Determine the (X, Y) coordinate at the center of the cell enclosing the given text.  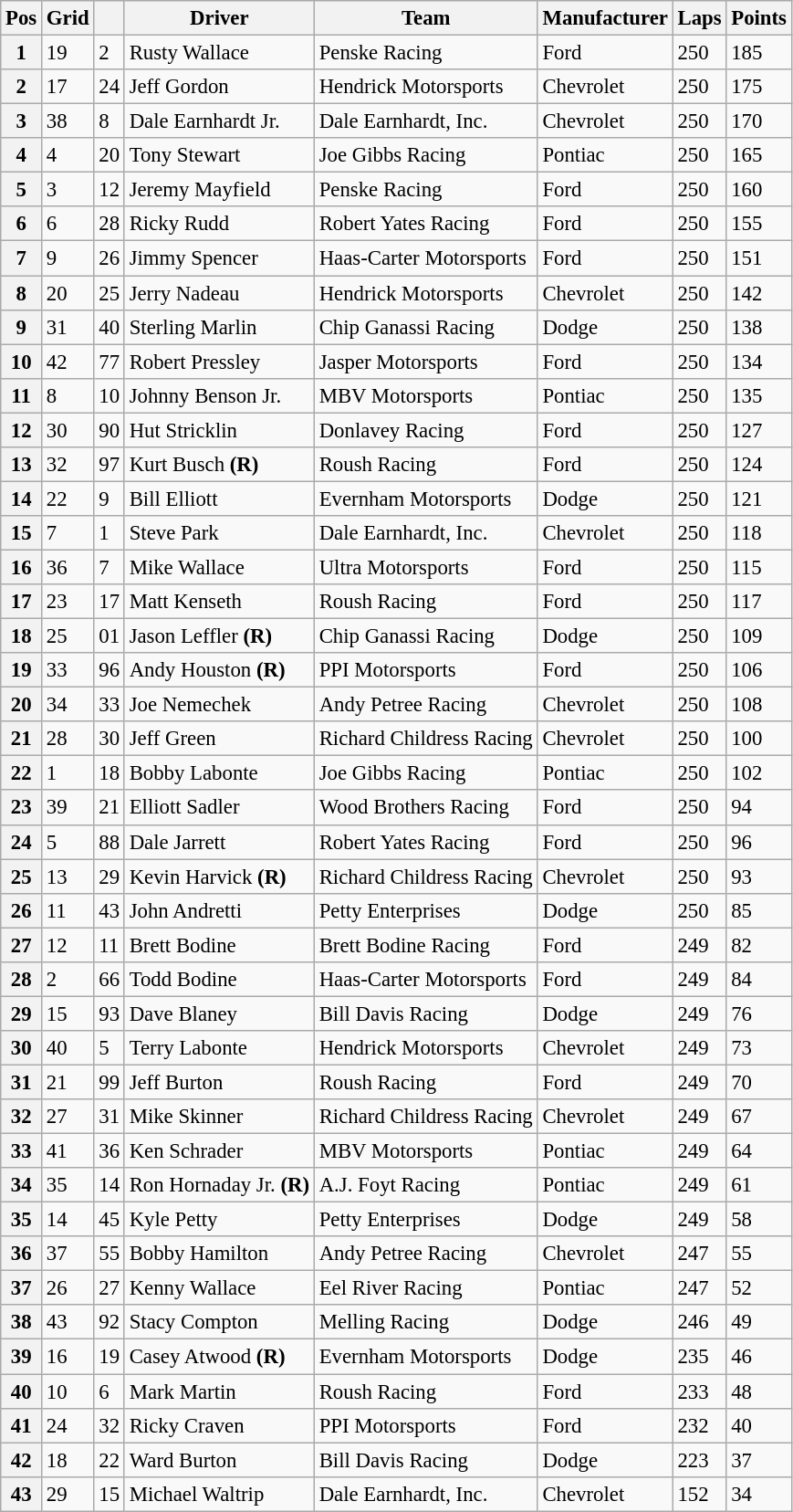
Manufacturer (605, 18)
155 (759, 224)
76 (759, 1013)
97 (110, 465)
Casey Atwood (R) (219, 1357)
121 (759, 499)
John Andretti (219, 910)
100 (759, 739)
66 (110, 980)
01 (110, 636)
92 (110, 1323)
Donlavey Racing (425, 430)
Hut Stricklin (219, 430)
46 (759, 1357)
Tony Stewart (219, 155)
Ultra Motorsports (425, 567)
94 (759, 808)
232 (699, 1425)
Kurt Busch (R) (219, 465)
Brett Bodine (219, 945)
151 (759, 258)
Team (425, 18)
Rusty Wallace (219, 53)
108 (759, 705)
Kyle Petty (219, 1220)
170 (759, 121)
127 (759, 430)
88 (110, 842)
142 (759, 293)
Robert Pressley (219, 362)
Points (759, 18)
90 (110, 430)
118 (759, 533)
Ricky Craven (219, 1425)
Pos (22, 18)
Driver (219, 18)
106 (759, 670)
73 (759, 1048)
Mark Martin (219, 1391)
Jerry Nadeau (219, 293)
Laps (699, 18)
Steve Park (219, 533)
Kevin Harvick (R) (219, 877)
70 (759, 1082)
45 (110, 1220)
Andy Houston (R) (219, 670)
223 (699, 1460)
Terry Labonte (219, 1048)
175 (759, 87)
Matt Kenseth (219, 602)
52 (759, 1288)
82 (759, 945)
109 (759, 636)
77 (110, 362)
Melling Racing (425, 1323)
Jason Leffler (R) (219, 636)
Dale Earnhardt Jr. (219, 121)
235 (699, 1357)
67 (759, 1117)
Jeff Gordon (219, 87)
Jeremy Mayfield (219, 190)
Johnny Benson Jr. (219, 395)
160 (759, 190)
Stacy Compton (219, 1323)
49 (759, 1323)
Brett Bodine Racing (425, 945)
Kenny Wallace (219, 1288)
Bill Elliott (219, 499)
99 (110, 1082)
Bobby Labonte (219, 773)
Eel River Racing (425, 1288)
Jimmy Spencer (219, 258)
58 (759, 1220)
124 (759, 465)
Ward Burton (219, 1460)
233 (699, 1391)
115 (759, 567)
185 (759, 53)
A.J. Foyt Racing (425, 1185)
48 (759, 1391)
165 (759, 155)
Ron Hornaday Jr. (R) (219, 1185)
Joe Nemechek (219, 705)
135 (759, 395)
Jeff Green (219, 739)
Jasper Motorsports (425, 362)
Dave Blaney (219, 1013)
85 (759, 910)
Elliott Sadler (219, 808)
Grid (68, 18)
152 (699, 1494)
138 (759, 327)
134 (759, 362)
102 (759, 773)
Michael Waltrip (219, 1494)
Ricky Rudd (219, 224)
Bobby Hamilton (219, 1254)
246 (699, 1323)
64 (759, 1151)
61 (759, 1185)
Dale Jarrett (219, 842)
117 (759, 602)
Sterling Marlin (219, 327)
84 (759, 980)
Ken Schrader (219, 1151)
Wood Brothers Racing (425, 808)
Jeff Burton (219, 1082)
Todd Bodine (219, 980)
Mike Wallace (219, 567)
Mike Skinner (219, 1117)
